Scan for the cell matching the given text and deliver its [x, y] coordinate at center. 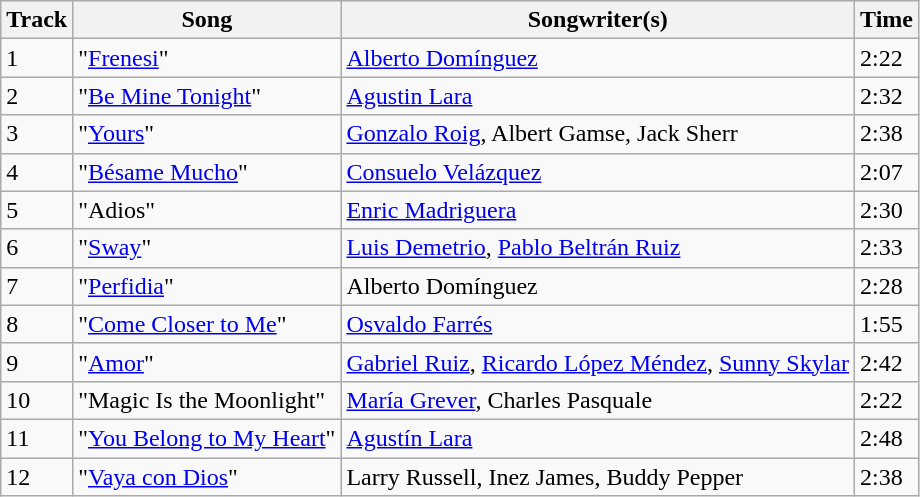
1 [37, 58]
11 [37, 438]
10 [37, 400]
"Be Mine Tonight" [207, 96]
"Perfidia" [207, 286]
"Yours" [207, 134]
"Frenesi" [207, 58]
Gonzalo Roig, Albert Gamse, Jack Sherr [598, 134]
2:33 [887, 248]
Larry Russell, Inez James, Buddy Pepper [598, 477]
"You Belong to My Heart" [207, 438]
2:28 [887, 286]
"Adios" [207, 210]
Gabriel Ruiz, Ricardo López Méndez, Sunny Skylar [598, 362]
"Vaya con Dios" [207, 477]
"Magic Is the Moonlight" [207, 400]
2:30 [887, 210]
"Come Closer to Me" [207, 324]
"Bésame Mucho" [207, 172]
Song [207, 20]
6 [37, 248]
4 [37, 172]
Agustín Lara [598, 438]
7 [37, 286]
2:07 [887, 172]
3 [37, 134]
9 [37, 362]
2:32 [887, 96]
5 [37, 210]
"Amor" [207, 362]
1:55 [887, 324]
Consuelo Velázquez [598, 172]
Luis Demetrio, Pablo Beltrán Ruiz [598, 248]
Time [887, 20]
2 [37, 96]
2:42 [887, 362]
2:48 [887, 438]
Enric Madriguera [598, 210]
12 [37, 477]
Songwriter(s) [598, 20]
Track [37, 20]
María Grever, Charles Pasquale [598, 400]
Osvaldo Farrés [598, 324]
8 [37, 324]
"Sway" [207, 248]
Agustin Lara [598, 96]
